From the cell containing the given text, extract its center point as (x, y) coordinate. 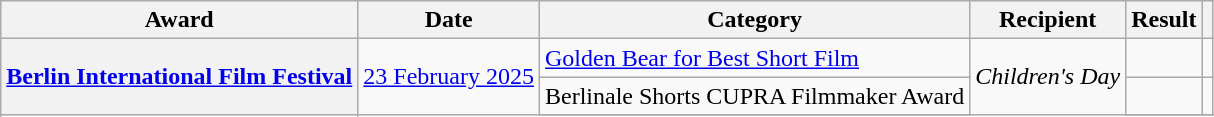
Berlinale Shorts CUPRA Filmmaker Award (755, 96)
Date (449, 20)
Golden Bear for Best Short Film (755, 58)
23 February 2025 (449, 77)
Recipient (1048, 20)
Berlin International Film Festival (180, 77)
Children's Day (1048, 77)
Result (1164, 20)
Category (755, 20)
Award (180, 20)
